Capture the cell that displays the provided text and extract its [x, y] central coordinate. 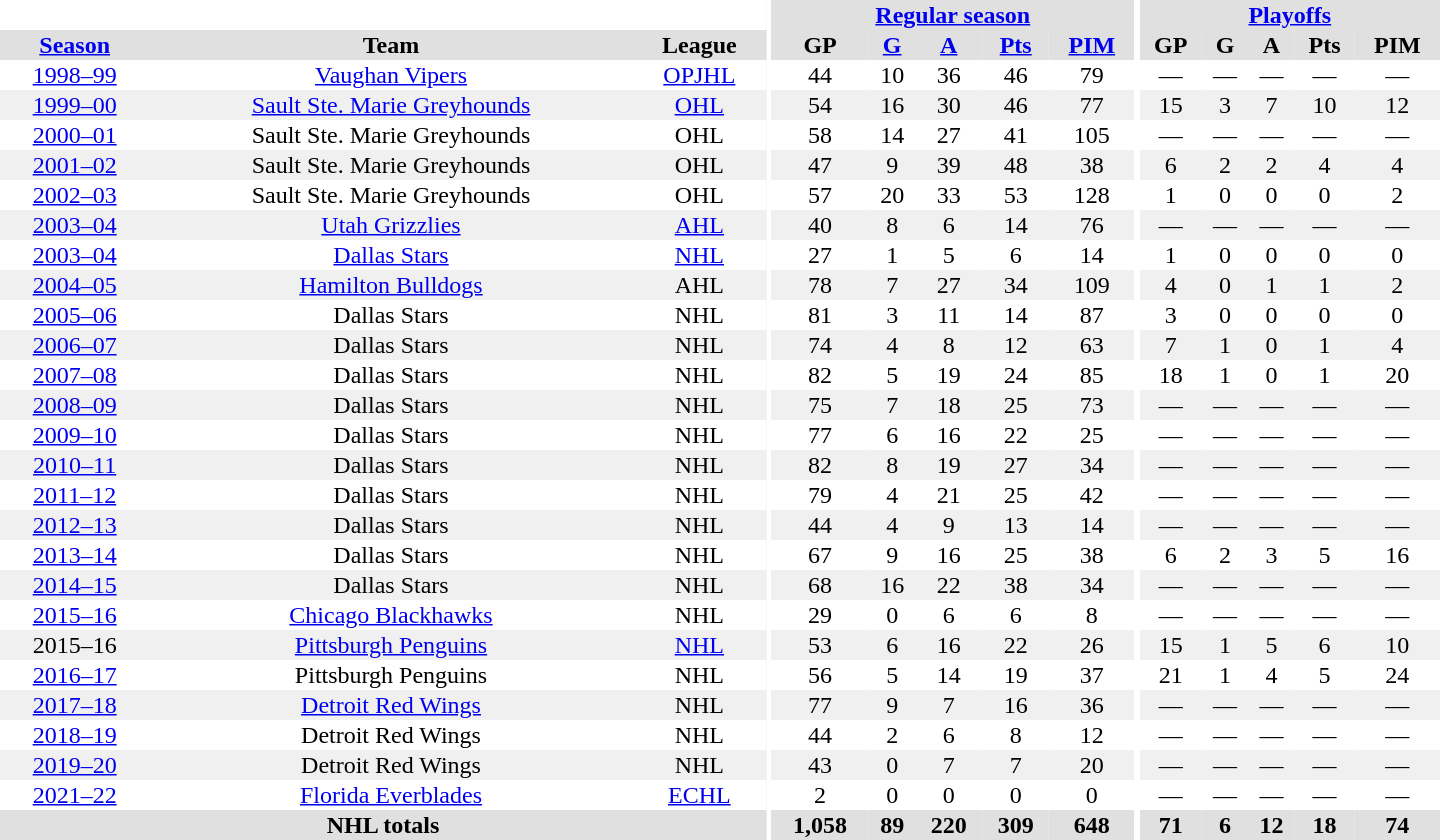
2018–19 [74, 735]
NHL totals [383, 825]
78 [820, 285]
67 [820, 555]
1,058 [820, 825]
30 [948, 105]
47 [820, 165]
220 [948, 825]
1998–99 [74, 75]
128 [1092, 195]
Vaughan Vipers [390, 75]
81 [820, 315]
87 [1092, 315]
2012–13 [74, 525]
105 [1092, 135]
58 [820, 135]
2005–06 [74, 315]
33 [948, 195]
Season [74, 45]
54 [820, 105]
71 [1171, 825]
ECHL [700, 795]
2000–01 [74, 135]
40 [820, 225]
Playoffs [1290, 15]
2002–03 [74, 195]
57 [820, 195]
2014–15 [74, 585]
Hamilton Bulldogs [390, 285]
39 [948, 165]
11 [948, 315]
1999–00 [74, 105]
85 [1092, 375]
2019–20 [74, 765]
Chicago Blackhawks [390, 615]
648 [1092, 825]
2017–18 [74, 705]
76 [1092, 225]
42 [1092, 495]
43 [820, 765]
2004–05 [74, 285]
37 [1092, 675]
Team [390, 45]
48 [1016, 165]
89 [892, 825]
29 [820, 615]
Utah Grizzlies [390, 225]
73 [1092, 405]
63 [1092, 345]
Regular season [952, 15]
68 [820, 585]
309 [1016, 825]
26 [1092, 645]
56 [820, 675]
OPJHL [700, 75]
2010–11 [74, 465]
2013–14 [74, 555]
41 [1016, 135]
2006–07 [74, 345]
2021–22 [74, 795]
75 [820, 405]
13 [1016, 525]
League [700, 45]
2001–02 [74, 165]
Florida Everblades [390, 795]
109 [1092, 285]
2008–09 [74, 405]
2011–12 [74, 495]
2009–10 [74, 435]
2016–17 [74, 675]
2007–08 [74, 375]
